Detect which cell encompasses the target text, then output its [X, Y] center coordinate. 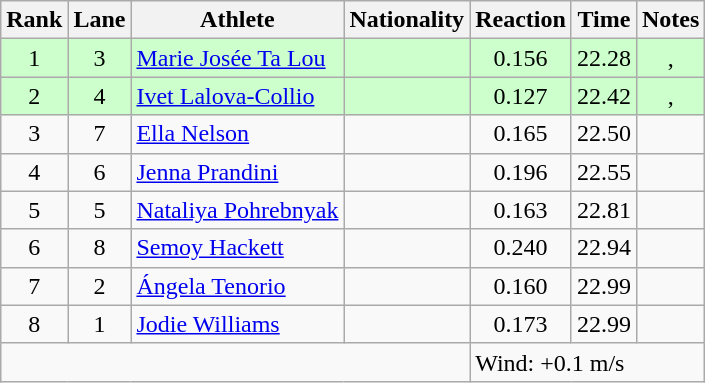
22.81 [604, 210]
Notes [670, 20]
Nataliya Pohrebnyak [238, 210]
Reaction [521, 20]
Ángela Tenorio [238, 286]
22.42 [604, 96]
Ivet Lalova-Collio [238, 96]
22.55 [604, 172]
Time [604, 20]
0.173 [521, 324]
0.160 [521, 286]
22.94 [604, 248]
0.127 [521, 96]
22.28 [604, 58]
Marie Josée Ta Lou [238, 58]
0.196 [521, 172]
Lane [100, 20]
0.163 [521, 210]
Jodie Williams [238, 324]
Nationality [407, 20]
Semoy Hackett [238, 248]
Ella Nelson [238, 134]
Jenna Prandini [238, 172]
0.165 [521, 134]
0.240 [521, 248]
0.156 [521, 58]
Rank [34, 20]
Athlete [238, 20]
22.50 [604, 134]
Wind: +0.1 m/s [588, 362]
